Identify which cell holds the provided text, then report its [X, Y] central coordinate. 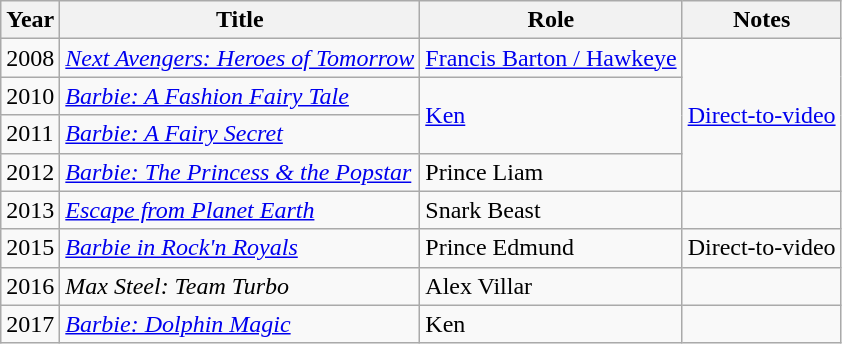
2012 [30, 172]
Prince Edmund [551, 248]
Barbie: The Princess & the Popstar [240, 172]
Escape from Planet Earth [240, 210]
Francis Barton / Hawkeye [551, 58]
Barbie: A Fashion Fairy Tale [240, 96]
2010 [30, 96]
Prince Liam [551, 172]
Max Steel: Team Turbo [240, 286]
2015 [30, 248]
Year [30, 20]
2016 [30, 286]
Role [551, 20]
2011 [30, 134]
Barbie in Rock'n Royals [240, 248]
Snark Beast [551, 210]
2017 [30, 324]
Alex Villar [551, 286]
Next Avengers: Heroes of Tomorrow [240, 58]
Barbie: A Fairy Secret [240, 134]
Title [240, 20]
Barbie: Dolphin Magic [240, 324]
2013 [30, 210]
Notes [762, 20]
2008 [30, 58]
